Output the (x, y) coordinate of the center of the cell containing the given text.  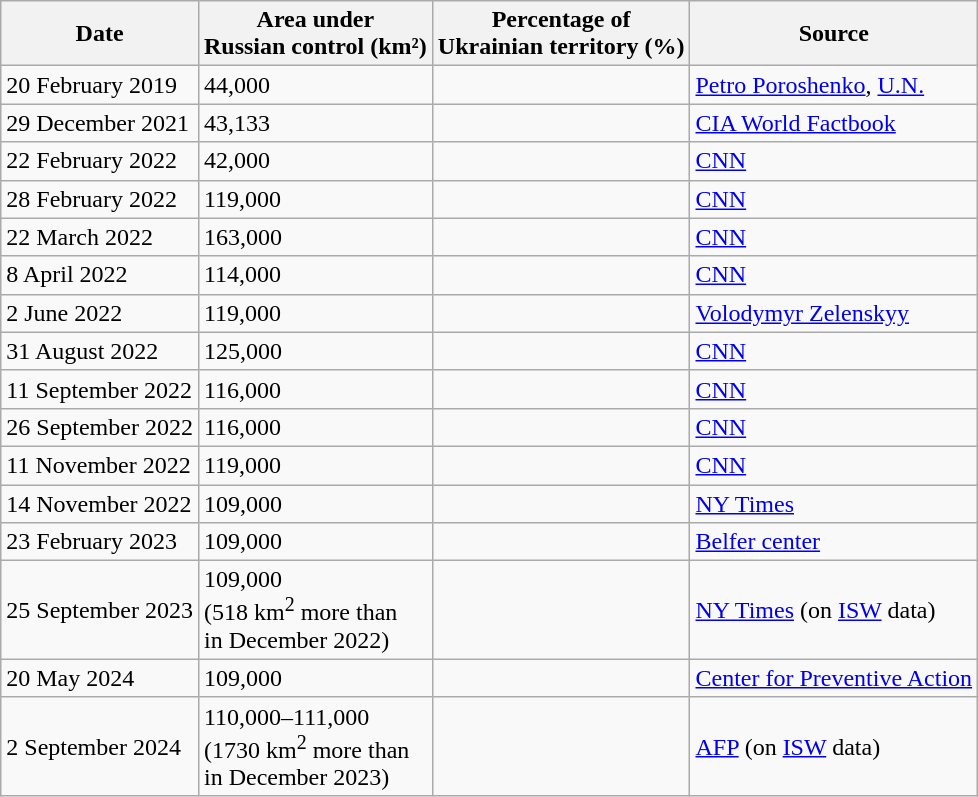
14 November 2022 (100, 503)
Date (100, 34)
8 April 2022 (100, 275)
25 September 2023 (100, 610)
43,133 (315, 123)
CIA World Factbook (834, 123)
11 September 2022 (100, 389)
NY Times (on ISW data) (834, 610)
Center for Preventive Action (834, 678)
42,000 (315, 161)
20 May 2024 (100, 678)
125,000 (315, 351)
110,000–111,000 (1730 km2 more than in December 2023) (315, 746)
Belfer center (834, 542)
Volodymyr Zelenskyy (834, 313)
22 February 2022 (100, 161)
114,000 (315, 275)
2 June 2022 (100, 313)
22 March 2022 (100, 237)
Area underRussian control (km²) (315, 34)
Source (834, 34)
11 November 2022 (100, 465)
Petro Poroshenko, U.N. (834, 85)
26 September 2022 (100, 427)
109,000 (518 km2 more than in December 2022) (315, 610)
31 August 2022 (100, 351)
NY Times (834, 503)
23 February 2023 (100, 542)
28 February 2022 (100, 199)
29 December 2021 (100, 123)
AFP (on ISW data) (834, 746)
20 February 2019 (100, 85)
Percentage ofUkrainian territory (%) (561, 34)
2 September 2024 (100, 746)
163,000 (315, 237)
44,000 (315, 85)
